Search for the cell housing the specified text and yield its (X, Y) center coordinate. 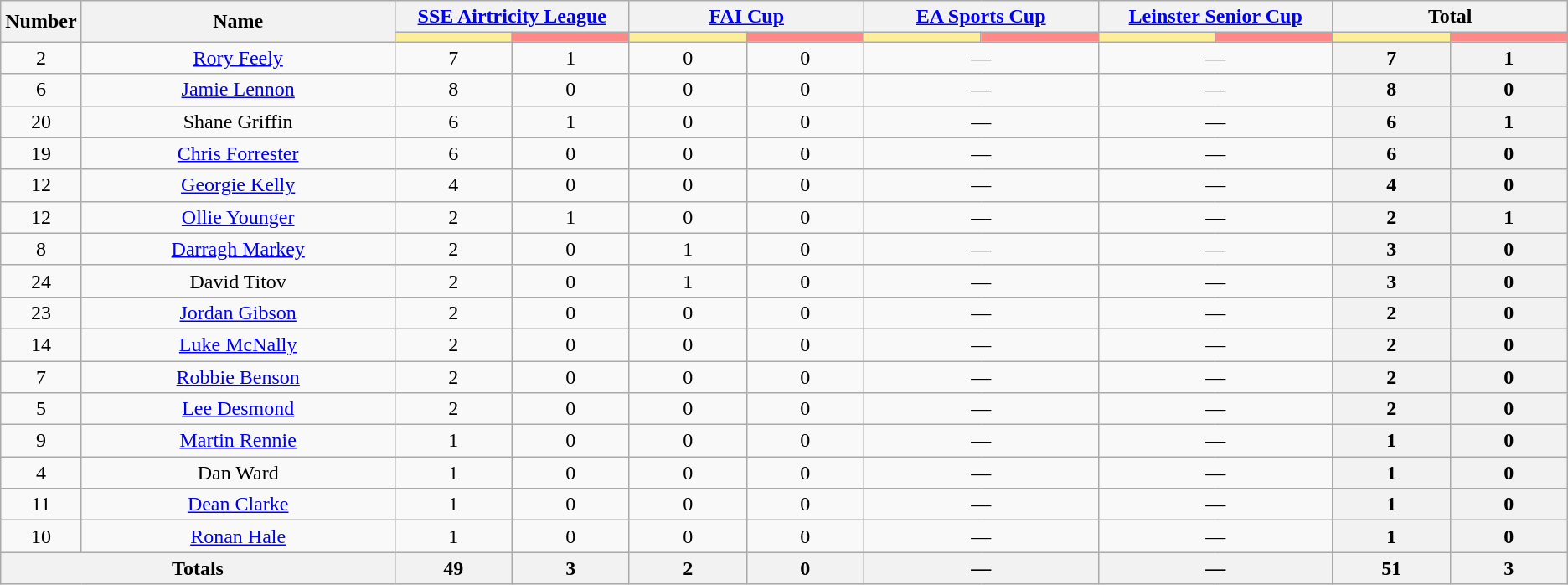
23 (41, 313)
49 (453, 568)
FAI Cup (746, 17)
Darragh Markey (238, 249)
Luke McNally (238, 344)
Dan Ward (238, 473)
Number (41, 22)
Shane Griffin (238, 122)
Total (1450, 17)
Ronan Hale (238, 536)
19 (41, 153)
14 (41, 344)
11 (41, 505)
5 (41, 409)
20 (41, 122)
51 (1391, 568)
SSE Airtricity League (512, 17)
Name (238, 22)
EA Sports Cup (981, 17)
Jamie Lennon (238, 90)
Martin Rennie (238, 441)
Dean Clarke (238, 505)
Rory Feely (238, 58)
Georgie Kelly (238, 185)
Chris Forrester (238, 153)
Jordan Gibson (238, 313)
24 (41, 281)
Lee Desmond (238, 409)
Robbie Benson (238, 376)
David Titov (238, 281)
Leinster Senior Cup (1215, 17)
Totals (198, 568)
9 (41, 441)
10 (41, 536)
Ollie Younger (238, 217)
